Scan for the cell matching the given text and deliver its [X, Y] coordinate at center. 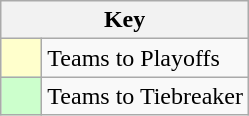
Key [125, 20]
Teams to Playoffs [146, 58]
Teams to Tiebreaker [146, 96]
